Find where the given text appears and provide that cell's center as (X, Y) coordinate. 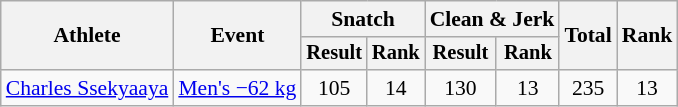
130 (461, 88)
Event (237, 36)
235 (588, 88)
Clean & Jerk (492, 19)
Total (588, 36)
Snatch (362, 19)
14 (396, 88)
Charles Ssekyaaya (88, 88)
Athlete (88, 36)
Men's −62 kg (237, 88)
105 (334, 88)
